From the cell containing the given text, extract its center point as (x, y) coordinate. 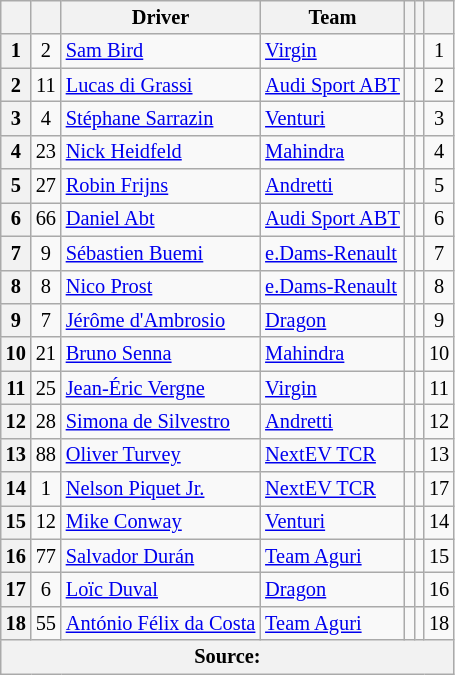
Jérôme d'Ambrosio (160, 320)
Sébastien Buemi (160, 253)
21 (46, 354)
Bruno Senna (160, 354)
Daniel Abt (160, 219)
27 (46, 186)
Stéphane Sarrazin (160, 118)
Source: (228, 657)
Mike Conway (160, 522)
Oliver Turvey (160, 455)
Robin Frijns (160, 186)
Team (332, 17)
28 (46, 421)
Nick Heidfeld (160, 152)
23 (46, 152)
88 (46, 455)
25 (46, 388)
Loïc Duval (160, 589)
Driver (160, 17)
Salvador Durán (160, 556)
Nico Prost (160, 287)
55 (46, 623)
António Félix da Costa (160, 623)
77 (46, 556)
Jean-Éric Vergne (160, 388)
Sam Bird (160, 51)
66 (46, 219)
Lucas di Grassi (160, 85)
Nelson Piquet Jr. (160, 489)
Simona de Silvestro (160, 421)
